Scan for the cell matching the given text and deliver its (x, y) coordinate at center. 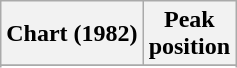
Peakposition (189, 34)
Chart (1982) (72, 34)
